For the text-containing cell, return its midpoint in (X, Y) coordinate format. 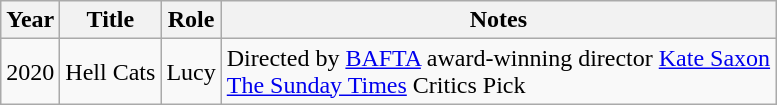
2020 (30, 72)
Year (30, 20)
Notes (498, 20)
Role (191, 20)
Title (110, 20)
Hell Cats (110, 72)
Lucy (191, 72)
Directed by BAFTA award-winning director Kate SaxonThe Sunday Times Critics Pick (498, 72)
